Return the (x, y) coordinate for the center point of the cell that contains the specified text.  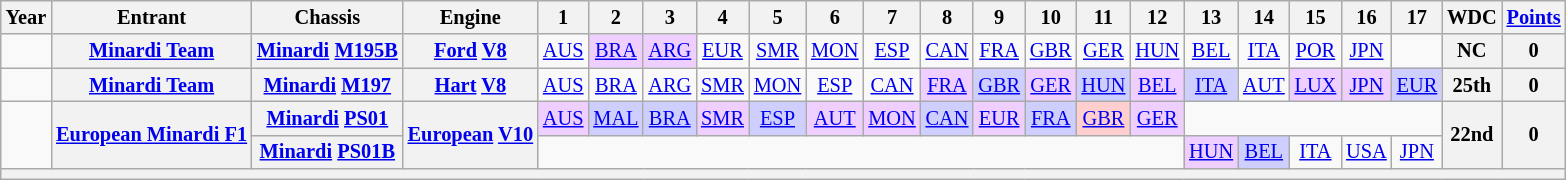
3 (670, 17)
Minardi PS01 (328, 118)
22nd (1472, 134)
NC (1472, 51)
13 (1211, 17)
9 (999, 17)
Hart V8 (470, 85)
14 (1264, 17)
2 (616, 17)
USA (1366, 152)
1 (563, 17)
Minardi M197 (328, 85)
25th (1472, 85)
7 (892, 17)
5 (778, 17)
Entrant (152, 17)
Minardi PS01B (328, 152)
Chassis (328, 17)
Points (1534, 17)
12 (1157, 17)
4 (722, 17)
10 (1051, 17)
WDC (1472, 17)
16 (1366, 17)
11 (1104, 17)
Minardi M195B (328, 51)
Engine (470, 17)
Ford V8 (470, 51)
17 (1417, 17)
POR (1316, 51)
15 (1316, 17)
European V10 (470, 134)
Year (26, 17)
European Minardi F1 (152, 134)
MAL (616, 118)
6 (834, 17)
8 (948, 17)
LUX (1316, 85)
